Return the [x, y] coordinate for the center point of the cell that contains the specified text.  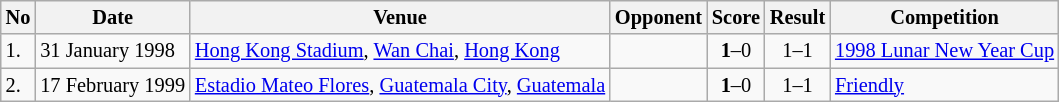
Result [798, 17]
No [18, 17]
31 January 1998 [112, 51]
Hong Kong Stadium, Wan Chai, Hong Kong [400, 51]
1. [18, 51]
Competition [944, 17]
2. [18, 85]
Date [112, 17]
Opponent [658, 17]
17 February 1999 [112, 85]
Venue [400, 17]
Friendly [944, 85]
Estadio Mateo Flores, Guatemala City, Guatemala [400, 85]
1998 Lunar New Year Cup [944, 51]
Score [736, 17]
